For the text-containing cell, return its midpoint in [x, y] coordinate format. 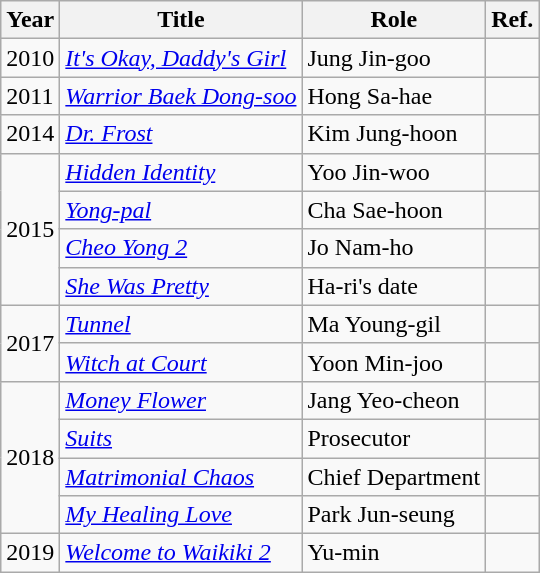
Title [181, 20]
Matrimonial Chaos [181, 477]
Jang Yeo-cheon [394, 400]
My Healing Love [181, 515]
Suits [181, 438]
2014 [30, 134]
2010 [30, 58]
Chief Department [394, 477]
Hong Sa-hae [394, 96]
Dr. Frost [181, 134]
Year [30, 20]
Kim Jung-hoon [394, 134]
Jung Jin-goo [394, 58]
Yong-pal [181, 210]
Prosecutor [394, 438]
Role [394, 20]
2019 [30, 553]
Jo Nam-ho [394, 248]
Cheo Yong 2 [181, 248]
Ma Young-gil [394, 324]
She Was Pretty [181, 286]
Hidden Identity [181, 172]
Yu-min [394, 553]
Welcome to Waikiki 2 [181, 553]
Warrior Baek Dong-soo [181, 96]
2015 [30, 229]
Witch at Court [181, 362]
2017 [30, 343]
Ref. [512, 20]
Tunnel [181, 324]
Money Flower [181, 400]
Park Jun-seung [394, 515]
Ha-ri's date [394, 286]
2011 [30, 96]
Yoo Jin-woo [394, 172]
2018 [30, 457]
It's Okay, Daddy's Girl [181, 58]
Cha Sae-hoon [394, 210]
Yoon Min-joo [394, 362]
